Locate the cell with the specified text and output its (x, y) center coordinate. 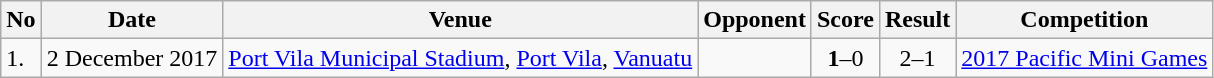
1–0 (845, 58)
2 December 2017 (132, 58)
Date (132, 20)
Result (917, 20)
2–1 (917, 58)
Venue (460, 20)
2017 Pacific Mini Games (1084, 58)
1. (21, 58)
Score (845, 20)
Port Vila Municipal Stadium, Port Vila, Vanuatu (460, 58)
No (21, 20)
Opponent (755, 20)
Competition (1084, 20)
